Return the [X, Y] coordinate for the center point of the cell that contains the specified text.  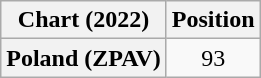
93 [213, 58]
Poland (ZPAV) [84, 58]
Chart (2022) [84, 20]
Position [213, 20]
